Output the [x, y] coordinate of the center of the cell containing the given text.  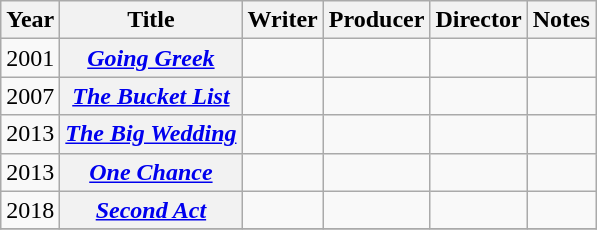
2001 [30, 58]
Going Greek [151, 58]
Second Act [151, 210]
Year [30, 20]
The Bucket List [151, 96]
2007 [30, 96]
Title [151, 20]
Notes [561, 20]
Director [478, 20]
Producer [376, 20]
2018 [30, 210]
The Big Wedding [151, 134]
One Chance [151, 172]
Writer [282, 20]
